Find where the given text appears and provide that cell's center as [x, y] coordinate. 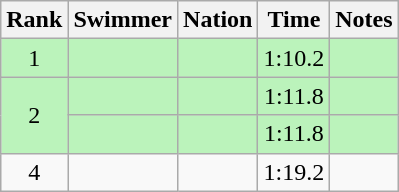
2 [34, 115]
Swimmer [123, 20]
1:10.2 [294, 58]
4 [34, 172]
Rank [34, 20]
Notes [364, 20]
1:19.2 [294, 172]
1 [34, 58]
Time [294, 20]
Nation [218, 20]
